Return [x, y] of the center of cell containing provided text 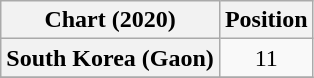
11 [266, 58]
South Korea (Gaon) [110, 58]
Chart (2020) [110, 20]
Position [266, 20]
